Extract the [X, Y] coordinate from the center of the cell holding the provided text.  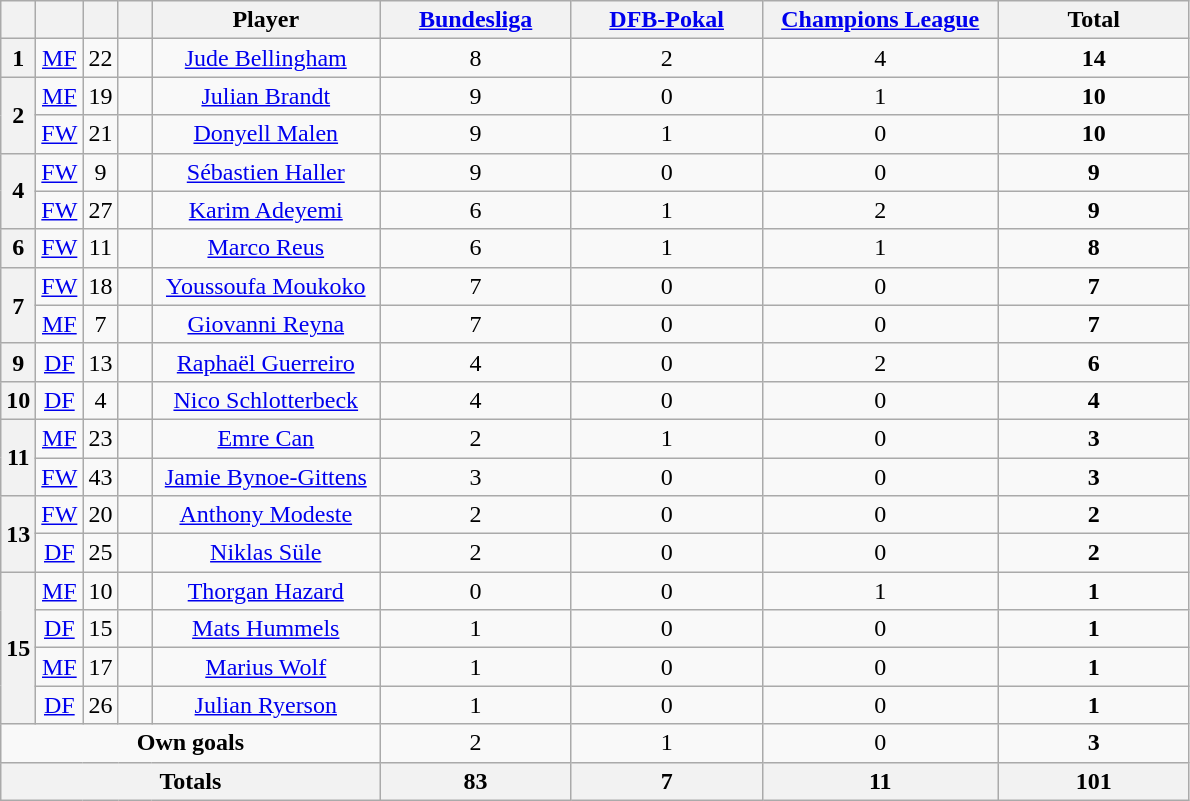
DFB-Pokal [666, 20]
Emre Can [266, 438]
Donyell Malen [266, 134]
19 [100, 96]
Niklas Süle [266, 553]
17 [100, 667]
Jamie Bynoe-Gittens [266, 477]
Own goals [190, 743]
Marco Reus [266, 248]
83 [476, 781]
26 [100, 705]
Youssoufa Moukoko [266, 286]
Jude Bellingham [266, 58]
25 [100, 553]
18 [100, 286]
Player [266, 20]
20 [100, 515]
Marius Wolf [266, 667]
Sébastien Haller [266, 172]
23 [100, 438]
Julian Ryerson [266, 705]
Karim Adeyemi [266, 210]
14 [1094, 58]
43 [100, 477]
Total [1094, 20]
27 [100, 210]
101 [1094, 781]
Giovanni Reyna [266, 324]
Champions League [880, 20]
Totals [190, 781]
Julian Brandt [266, 96]
Bundesliga [476, 20]
Mats Hummels [266, 629]
22 [100, 58]
Nico Schlotterbeck [266, 400]
Thorgan Hazard [266, 591]
Anthony Modeste [266, 515]
21 [100, 134]
Raphaël Guerreiro [266, 362]
